For the text-containing cell, return its midpoint in [x, y] coordinate format. 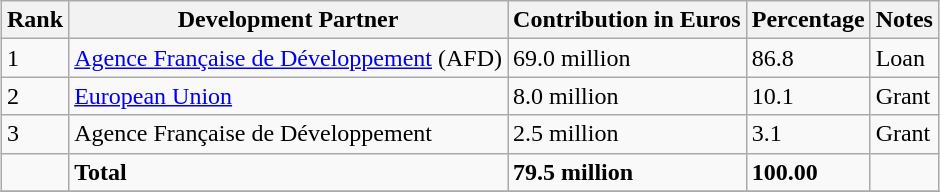
Notes [904, 20]
1 [36, 58]
Total [288, 172]
Contribution in Euros [628, 20]
3 [36, 134]
2 [36, 96]
Agence Française de Développement [288, 134]
Loan [904, 58]
10.1 [808, 96]
79.5 million [628, 172]
Percentage [808, 20]
Development Partner [288, 20]
69.0 million [628, 58]
100.00 [808, 172]
3.1 [808, 134]
European Union [288, 96]
8.0 million [628, 96]
2.5 million [628, 134]
86.8 [808, 58]
Rank [36, 20]
Agence Française de Développement (AFD) [288, 58]
